Pinpoint the cell where the given text exists, returning its (x, y) midpoint coordinate. 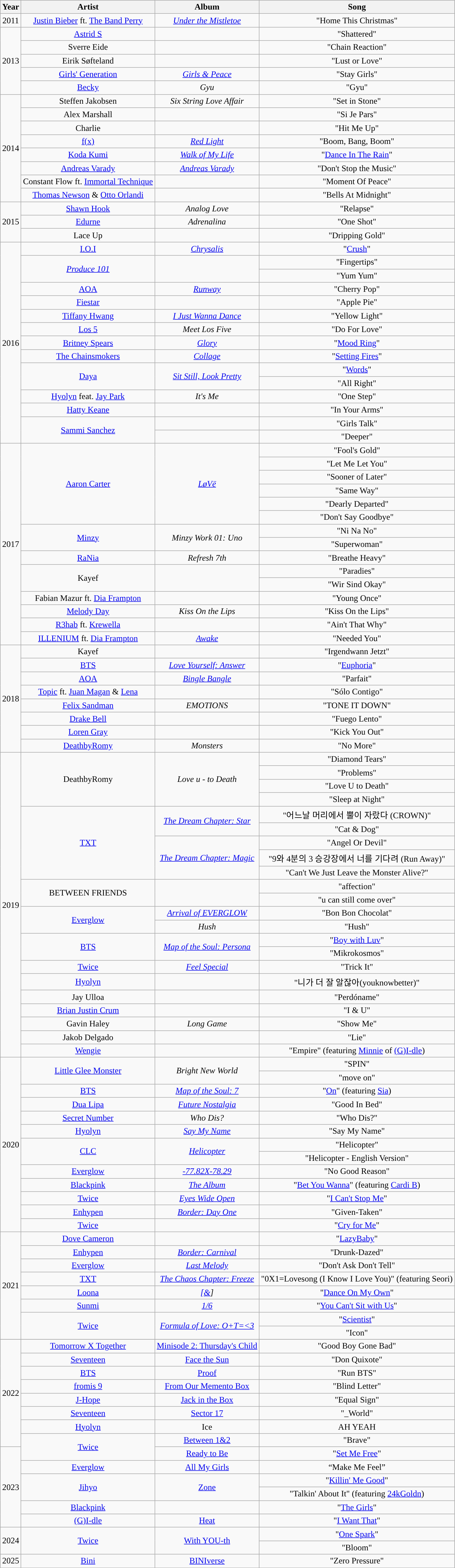
"Chain Reaction" (357, 47)
Jack in the Box (207, 1400)
"Fool's Gold" (357, 450)
Minisode 2: Thursday's Child (207, 1346)
Bright New World (207, 1071)
"Breathe Heavy" (357, 557)
Year (11, 7)
"Moment Of Peace" (357, 182)
"Let Me Let You" (357, 464)
"Ni Na No" (357, 531)
Secret Number (88, 1118)
"All Right" (357, 383)
R3hab ft. Krewella (88, 625)
Refresh 7th (207, 557)
2024 (11, 1541)
"Show Me" (357, 1024)
Thomas Newson & Otto Orlandi (88, 195)
Los 5 (88, 329)
"Bet You Wanna" (featuring Cardi B) (357, 1185)
"move on" (357, 1078)
"Dripping Gold" (357, 235)
"Mood Ring" (357, 343)
"Set Me Free" (357, 1453)
"Same Way" (357, 490)
2021 (11, 1285)
Six String Love Affair (207, 101)
"Apple Pie" (357, 302)
"Girls Talk" (357, 423)
Awake (207, 638)
The Chainsmokers (88, 356)
Feel Special (207, 967)
"Shattered" (357, 34)
Girls & Peace (207, 74)
"Gyu" (357, 88)
"I & U" (357, 1010)
[&] (207, 1292)
"One Shot" (357, 222)
Bini (88, 1561)
Love Yourself: Answer (207, 665)
"Words" (357, 369)
Face the Sun (207, 1359)
"Deeper" (357, 437)
Kiss On the Lips (207, 611)
Monsters (207, 746)
"Who Dis?" (357, 1118)
"Dance In The Rain" (357, 155)
1/6 (207, 1306)
"Killin' Me Good" (357, 1480)
"LazyBaby" (357, 1238)
Artist (88, 7)
"Mikrokosmos" (357, 953)
"On" (featuring Sia) (357, 1091)
Minzy (88, 537)
Edurne (88, 222)
"Say My Name" (357, 1131)
BINIverse (207, 1561)
"Dearly Departed" (357, 504)
Eyes Wide Open (207, 1198)
Drake Bell (88, 719)
Produce 101 (88, 269)
Border: Carnival (207, 1252)
"Dance On My Own" (357, 1292)
Arrival of EVERGLOW (207, 913)
BETWEEN FRIENDS (88, 893)
"0X1=Lovesong (I Know I Love You)" (featuring Seori) (357, 1279)
Shawn Hook (88, 209)
"Helicopter" (357, 1145)
Sverre Eide (88, 47)
"Boom, Bang, Boom" (357, 141)
Aaron Carter (88, 484)
"Sooner of Later" (357, 477)
Ice (207, 1427)
"The Girls" (357, 1507)
Runway (207, 289)
"One Step" (357, 397)
"Diamond Tears" (357, 759)
"Hush" (357, 927)
(G)I-dle (88, 1521)
"Scientist" (357, 1319)
Sunmi (88, 1306)
Formula of Love: O+T=<3 (207, 1326)
"TONE IT DOWN" (357, 705)
"Stay Girls" (357, 74)
-77.82X-78.29 (207, 1171)
Jihyo (88, 1487)
Gavin Haley (88, 1024)
The Album (207, 1185)
2013 (11, 61)
"Good Boy Gone Bad" (357, 1346)
Tomorrow X Together (88, 1346)
Proof (207, 1373)
Bingle Bangle (207, 679)
Ready to Be (207, 1453)
"Irgendwann Jetzt" (357, 652)
Long Game (207, 1024)
"Cat & Dog" (357, 830)
"Trick It" (357, 967)
"No More" (357, 746)
Astrid S (88, 34)
The Dream Chapter: Star (207, 821)
Hatty Keane (88, 410)
"I Can't Stop Me" (357, 1198)
"Hit Me Up" (357, 128)
"Don't Stop the Music" (357, 168)
"affection" (357, 886)
"In Your Arms" (357, 410)
Lace Up (88, 235)
Album (207, 7)
"Fuego Lento" (357, 719)
"Love U to Death" (357, 786)
Tiffany Hwang (88, 316)
LøVë (207, 484)
All My Girls (207, 1467)
"어느날 머리에서 뿔이 자랐다 (CROWN)" (357, 814)
"Fingertips" (357, 262)
"Euphoria" (357, 665)
"Yum Yum" (357, 276)
Little Glee Monster (88, 1071)
Under the Mistletoe (207, 20)
"_World" (357, 1413)
Say My Name (207, 1131)
Hush (207, 927)
"Young Once" (357, 598)
"Angel Or Devil" (357, 843)
"Do For Love" (357, 329)
"Drunk-Dazed" (357, 1252)
ILLENIUM ft. Dia Frampton (88, 638)
"Problems" (357, 772)
"Equal Sign" (357, 1400)
f(x) (88, 141)
"Si Je Pars" (357, 114)
"Helicopter - English Version" (357, 1158)
Adrenalina (207, 222)
The Dream Chapter: Magic (207, 858)
Daya (88, 376)
Between 1&2 (207, 1440)
Alex Marshall (88, 114)
"Lie" (357, 1037)
Melody Day (88, 611)
2019 (11, 905)
Song (357, 7)
"Zero Pressure" (357, 1561)
I Just Wanna Dance (207, 316)
Eirik Søfteland (88, 61)
"Ain't That Why" (357, 625)
Charlie (88, 128)
Girls' Generation (88, 74)
2016 (11, 343)
"Good In Bed" (357, 1104)
AH YEAH (357, 1427)
EMOTIONS (207, 705)
"Crush" (357, 249)
2017 (11, 544)
"SPIN" (357, 1064)
Zone (207, 1487)
"Cry for Me" (357, 1225)
Jay Ulloa (88, 997)
"9와 4분의 3 승강장에서 너를 기다려 (Run Away)" (357, 858)
I.O.I (88, 249)
2025 (11, 1561)
Helicopter (207, 1151)
"Don't Ask Don't Tell" (357, 1266)
Minzy Work 01: Uno (207, 537)
Meet Los Five (207, 329)
From Our Memento Box (207, 1386)
Map of the Soul: Persona (207, 947)
Sit Still, Look Pretty (207, 376)
“Make Me Feel” (357, 1467)
"I Want That" (357, 1521)
"u can still come over" (357, 900)
"Setting Fires" (357, 356)
"Boy with Luv" (357, 940)
"Cherry Pop" (357, 289)
2023 (11, 1487)
2011 (11, 20)
Who Dis? (207, 1118)
"Empire" (featuring Minnie of (G)I-dle) (357, 1051)
Brian Justin Crum (88, 1010)
It's Me (207, 397)
"Parfait" (357, 679)
"Bells At Midnight" (357, 195)
Heat (207, 1521)
Hyolyn feat. Jay Park (88, 397)
2020 (11, 1145)
"Talkin' About It" (featuring 24kGoldn) (357, 1494)
Loona (88, 1292)
"Kiss On the Lips" (357, 611)
Koda Kumi (88, 155)
Dove Cameron (88, 1238)
"Brave" (357, 1440)
Love u - to Death (207, 779)
"Set in Stone" (357, 101)
"Superwoman" (357, 544)
Chrysalis (207, 249)
2018 (11, 699)
"Paradies" (357, 571)
"No Good Reason" (357, 1171)
"Home This Christmas" (357, 20)
With YOU-th (207, 1541)
Border: Day One (207, 1212)
2014 (11, 148)
"Wir Sind Okay" (357, 584)
Last Melody (207, 1266)
"Given-Taken" (357, 1212)
Future Nostalgia (207, 1104)
"Yellow Light" (357, 316)
Becky (88, 88)
Gyu (207, 88)
Fabian Mazur ft. Dia Frampton (88, 598)
J-Hope (88, 1400)
"Can't We Just Leave the Monster Alive?" (357, 873)
Collage (207, 356)
"Run BTS" (357, 1373)
RaNia (88, 557)
Constant Flow ft. Immortal Technique (88, 182)
Sammi Sanchez (88, 430)
fromis 9 (88, 1386)
"니가 더 잘 알잖아(youknowbetter)" (357, 982)
Walk of My Life (207, 155)
"One Spark" (357, 1534)
2015 (11, 222)
"Perdóname" (357, 997)
"Blind Letter" (357, 1386)
Justin Bieber ft. The Band Perry (88, 20)
Steffen Jakobsen (88, 101)
Britney Spears (88, 343)
"Don Quixote" (357, 1359)
"You Can't Sit with Us" (357, 1306)
Analog Love (207, 209)
"Sleep at Night" (357, 799)
Dua Lipa (88, 1104)
"Icon" (357, 1333)
CLC (88, 1151)
"Relapse" (357, 209)
Topic ft. Juan Magan & Lena (88, 692)
2022 (11, 1393)
"Lust or Love" (357, 61)
Wengie (88, 1051)
Fiestar (88, 302)
Sector 17 (207, 1413)
The Chaos Chapter: Freeze (207, 1279)
Loren Gray (88, 732)
Map of the Soul: 7 (207, 1091)
"Don't Say Goodbye" (357, 517)
"Bloom" (357, 1548)
"Sólo Contigo" (357, 692)
Red Light (207, 141)
Jakob Delgado (88, 1037)
Felix Sandman (88, 705)
"Bon Bon Chocolat" (357, 913)
"Needed You" (357, 638)
"Kick You Out" (357, 732)
Glory (207, 343)
